Return the (x, y) coordinate for the center point of the cell that contains the specified text.  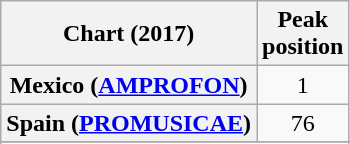
Peakposition (303, 34)
Mexico (AMPROFON) (129, 85)
1 (303, 85)
Chart (2017) (129, 34)
Spain (PROMUSICAE) (129, 123)
76 (303, 123)
